From the cell containing the given text, extract its center point as (X, Y) coordinate. 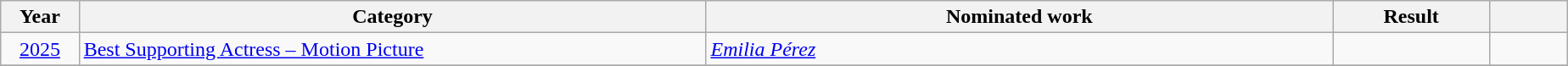
Result (1412, 17)
Emilia Pérez (1020, 49)
Best Supporting Actress – Motion Picture (392, 49)
2025 (40, 49)
Category (392, 17)
Nominated work (1020, 17)
Year (40, 17)
